Identify which cell holds the provided text, then report its (X, Y) central coordinate. 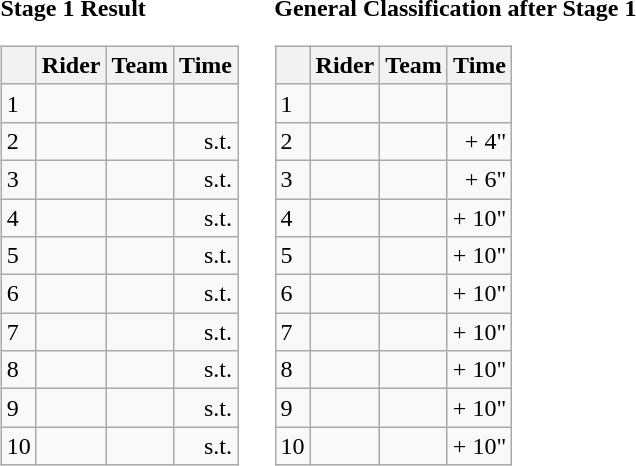
+ 4" (479, 141)
+ 6" (479, 179)
